Find where the given text appears and provide that cell's center as [X, Y] coordinate. 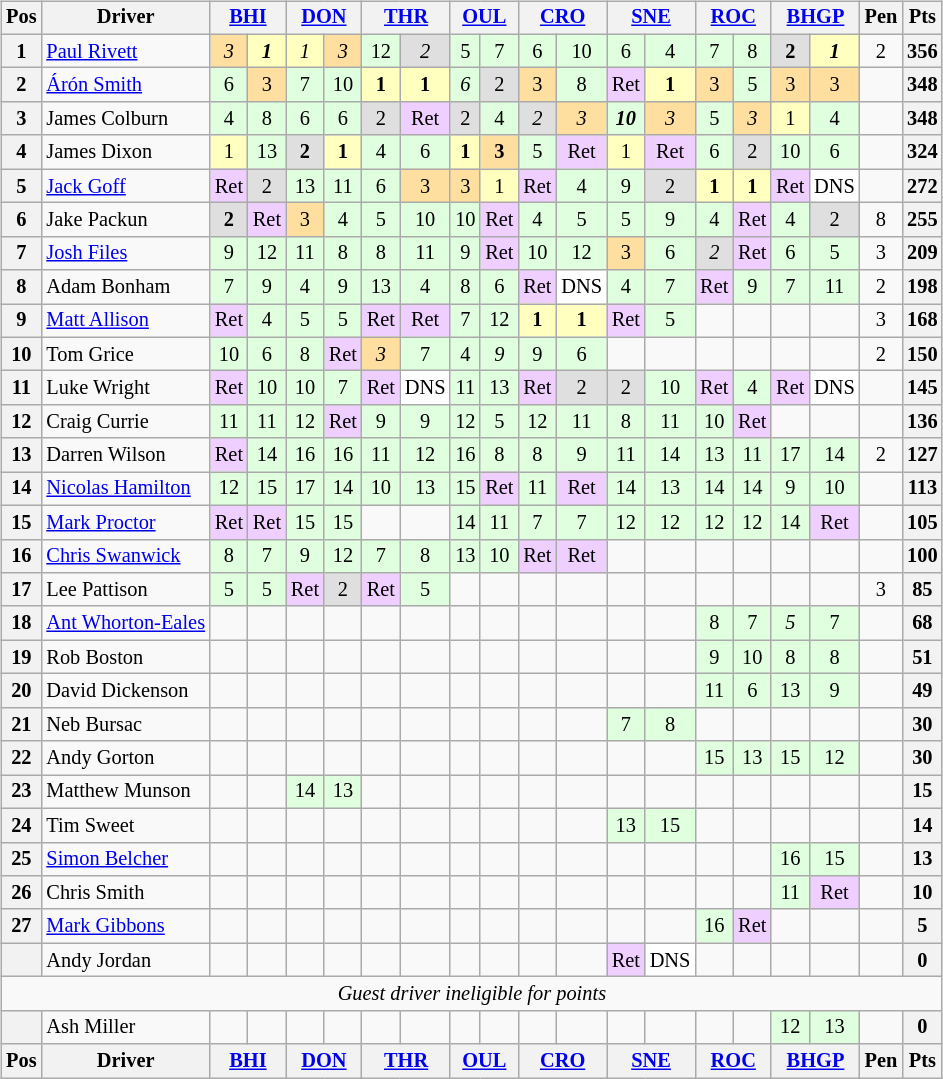
Mark Proctor [125, 522]
Jake Packun [125, 220]
Matthew Munson [125, 792]
113 [922, 489]
198 [922, 287]
18 [21, 623]
Luke Wright [125, 388]
23 [21, 792]
David Dickenson [125, 691]
168 [922, 321]
Paul Rivett [125, 51]
356 [922, 51]
21 [21, 724]
150 [922, 354]
26 [21, 893]
Chris Smith [125, 893]
49 [922, 691]
272 [922, 186]
20 [21, 691]
19 [21, 657]
Andy Gorton [125, 758]
68 [922, 623]
145 [922, 388]
Tom Grice [125, 354]
24 [21, 825]
Tim Sweet [125, 825]
Rob Boston [125, 657]
51 [922, 657]
Neb Bursac [125, 724]
Ash Miller [125, 1027]
22 [21, 758]
James Dixon [125, 152]
Craig Currie [125, 422]
255 [922, 220]
127 [922, 455]
209 [922, 253]
Nicolas Hamilton [125, 489]
Ant Whorton-Eales [125, 623]
Lee Pattison [125, 590]
85 [922, 590]
Simon Belcher [125, 859]
Andy Jordan [125, 960]
James Colburn [125, 119]
27 [21, 926]
Darren Wilson [125, 455]
Mark Gibbons [125, 926]
Adam Bonham [125, 287]
Guest driver ineligible for points [472, 994]
Jack Goff [125, 186]
Árón Smith [125, 85]
136 [922, 422]
105 [922, 522]
Matt Allison [125, 321]
25 [21, 859]
324 [922, 152]
Chris Swanwick [125, 556]
Josh Files [125, 253]
100 [922, 556]
